Determine the (X, Y) coordinate at the center of the cell enclosing the given text.  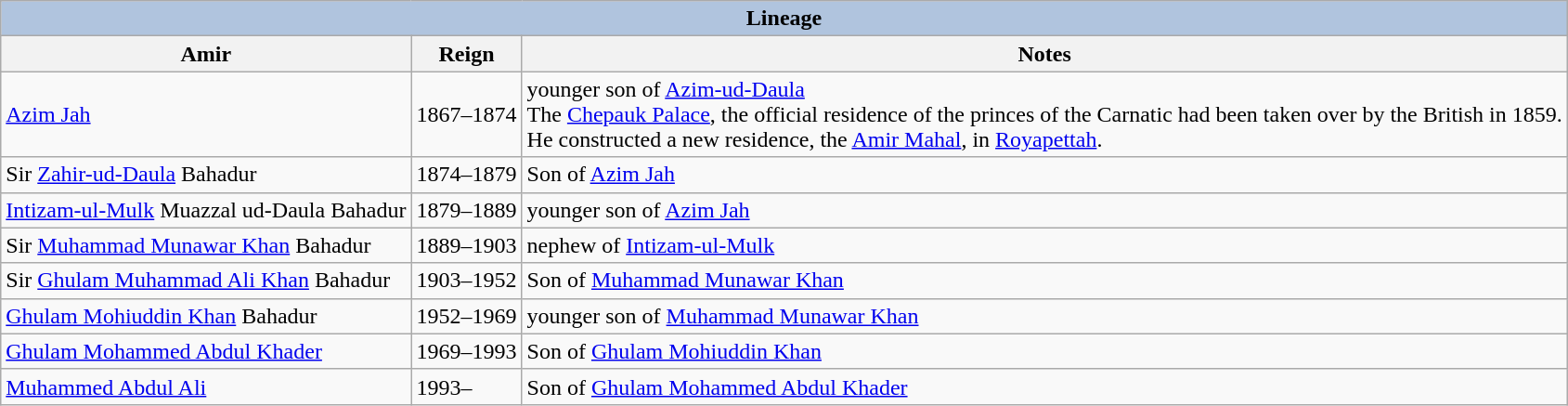
Lineage (784, 19)
Amir (206, 54)
1889–1903 (466, 245)
nephew of Intizam-ul-Mulk (1044, 245)
Son of Ghulam Mohiuddin Khan (1044, 351)
Ghulam Mohammed Abdul Khader (206, 351)
Notes (1044, 54)
1952–1969 (466, 316)
1993– (466, 386)
1969–1993 (466, 351)
1903–1952 (466, 281)
1867–1874 (466, 114)
Muhammed Abdul Ali (206, 386)
1874–1879 (466, 175)
Sir Ghulam Muhammad Ali Khan Bahadur (206, 281)
Azim Jah (206, 114)
younger son of Azim Jah (1044, 210)
1879–1889 (466, 210)
Son of Azim Jah (1044, 175)
Son of Ghulam Mohammed Abdul Khader (1044, 386)
Reign (466, 54)
Intizam-ul-Mulk Muazzal ud-Daula Bahadur (206, 210)
Son of Muhammad Munawar Khan (1044, 281)
Sir Zahir-ud-Daula Bahadur (206, 175)
Ghulam Mohiuddin Khan Bahadur (206, 316)
Sir Muhammad Munawar Khan Bahadur (206, 245)
younger son of Muhammad Munawar Khan (1044, 316)
